Search for the cell housing the specified text and yield its [X, Y] center coordinate. 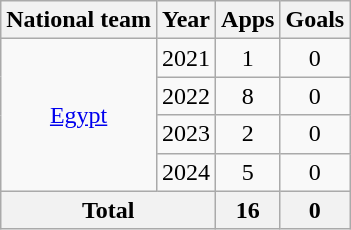
Goals [315, 20]
National team [79, 20]
5 [248, 172]
Total [108, 210]
1 [248, 58]
Year [186, 20]
8 [248, 96]
2022 [186, 96]
16 [248, 210]
2021 [186, 58]
2023 [186, 134]
2 [248, 134]
Egypt [79, 115]
2024 [186, 172]
Apps [248, 20]
